Locate the cell with the specified text and output its (x, y) center coordinate. 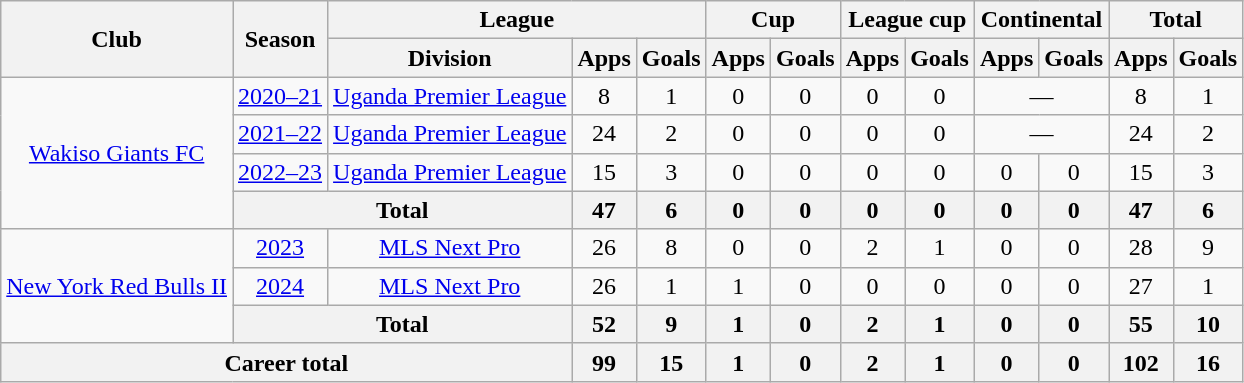
Career total (286, 362)
102 (1141, 362)
2024 (280, 286)
Season (280, 39)
16 (1208, 362)
2021–22 (280, 134)
Cup (773, 20)
New York Red Bulls II (117, 286)
55 (1141, 324)
2023 (280, 248)
League cup (907, 20)
2020–21 (280, 96)
27 (1141, 286)
League (517, 20)
28 (1141, 248)
Wakiso Giants FC (117, 153)
Club (117, 39)
2022–23 (280, 172)
Continental (1041, 20)
99 (604, 362)
10 (1208, 324)
Division (450, 58)
52 (604, 324)
